Scan for the cell matching the given text and deliver its [x, y] coordinate at center. 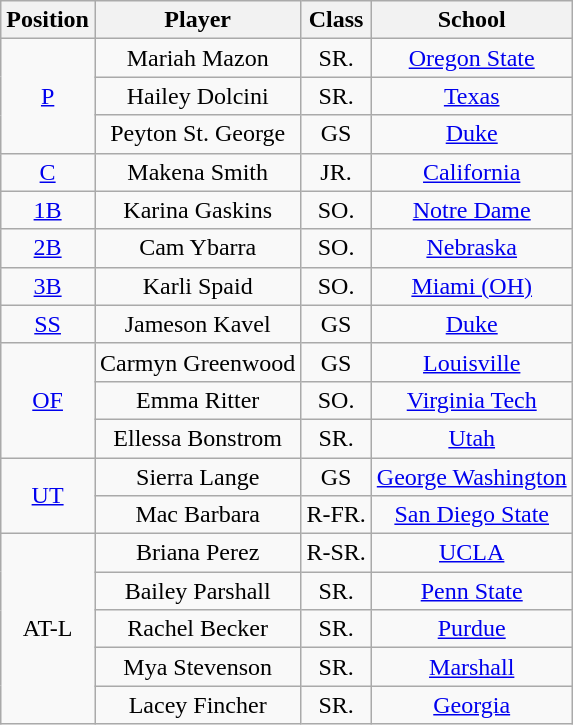
SS [48, 324]
Karina Gaskins [197, 210]
1B [48, 210]
Mya Stevenson [197, 667]
George Washington [472, 477]
Miami (OH) [472, 286]
Rachel Becker [197, 629]
Cam Ybarra [197, 248]
Purdue [472, 629]
Peyton St. George [197, 134]
California [472, 172]
Utah [472, 438]
Louisville [472, 362]
San Diego State [472, 515]
Notre Dame [472, 210]
UCLA [472, 553]
Emma Ritter [197, 400]
Mariah Mazon [197, 58]
Carmyn Greenwood [197, 362]
Nebraska [472, 248]
Hailey Dolcini [197, 96]
Briana Perez [197, 553]
C [48, 172]
P [48, 96]
Marshall [472, 667]
Makena Smith [197, 172]
Oregon State [472, 58]
School [472, 20]
R-FR. [336, 515]
R-SR. [336, 553]
Ellessa Bonstrom [197, 438]
Position [48, 20]
JR. [336, 172]
Class [336, 20]
UT [48, 496]
Penn State [472, 591]
Mac Barbara [197, 515]
Sierra Lange [197, 477]
Jameson Kavel [197, 324]
Georgia [472, 705]
AT-L [48, 629]
Texas [472, 96]
Virginia Tech [472, 400]
3B [48, 286]
2B [48, 248]
Karli Spaid [197, 286]
OF [48, 400]
Player [197, 20]
Bailey Parshall [197, 591]
Lacey Fincher [197, 705]
